Determine the (x, y) coordinate at the center of the cell enclosing the given text.  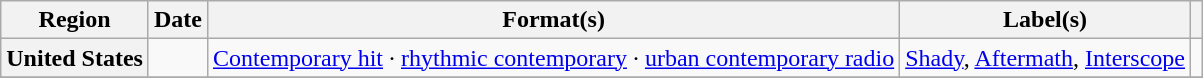
Label(s) (1046, 20)
Shady, Aftermath, Interscope (1046, 58)
Format(s) (554, 20)
Contemporary hit · rhythmic contemporary · urban contemporary radio (554, 58)
Region (75, 20)
Date (178, 20)
United States (75, 58)
